Detect which cell encompasses the target text, then output its (X, Y) center coordinate. 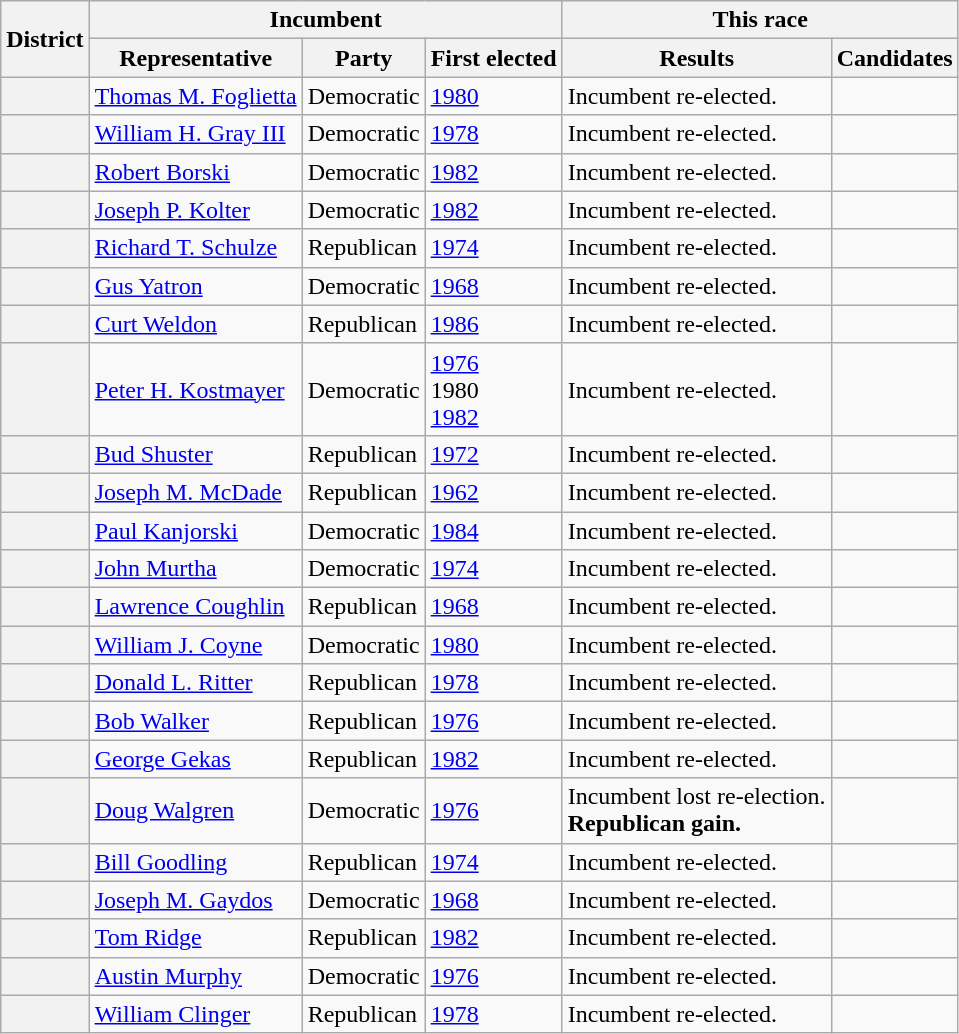
Incumbent (326, 20)
This race (760, 20)
Party (364, 58)
19761980 1982 (494, 389)
George Gekas (196, 759)
Doug Walgren (196, 810)
Bud Shuster (196, 454)
Peter H. Kostmayer (196, 389)
1972 (494, 454)
William H. Gray III (196, 134)
Curt Weldon (196, 324)
Robert Borski (196, 172)
Bob Walker (196, 721)
Richard T. Schulze (196, 248)
Paul Kanjorski (196, 531)
Joseph P. Kolter (196, 210)
1984 (494, 531)
District (45, 39)
William Clinger (196, 1014)
Results (696, 58)
Gus Yatron (196, 286)
1986 (494, 324)
Joseph M. Gaydos (196, 900)
Thomas M. Foglietta (196, 96)
William J. Coyne (196, 645)
1962 (494, 492)
Tom Ridge (196, 938)
Bill Goodling (196, 862)
First elected (494, 58)
Representative (196, 58)
Incumbent lost re-election.Republican gain. (696, 810)
Lawrence Coughlin (196, 607)
Joseph M. McDade (196, 492)
John Murtha (196, 569)
Austin Murphy (196, 976)
Donald L. Ritter (196, 683)
Candidates (894, 58)
